Return the (X, Y) coordinate for the center point of the cell that contains the specified text.  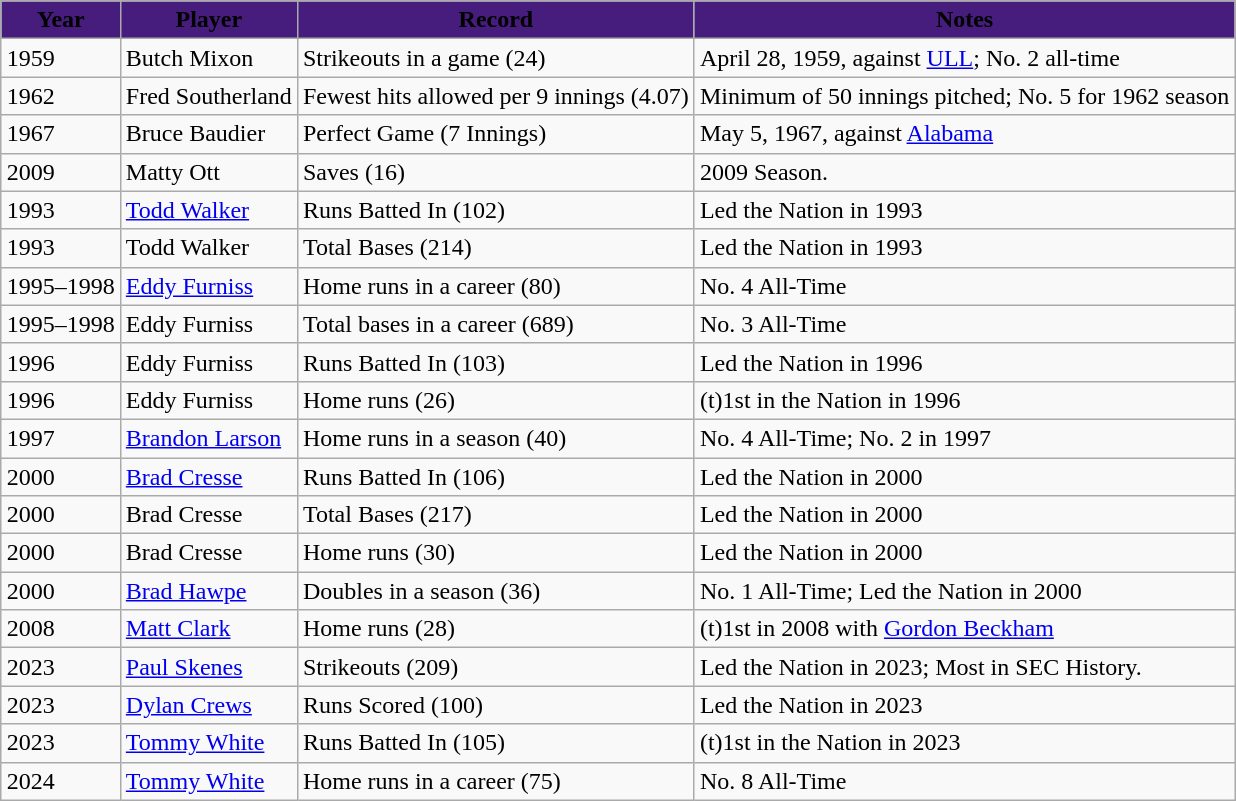
Dylan Crews (208, 705)
Home runs in a career (80) (496, 286)
Year (60, 20)
2009 (60, 172)
Runs Batted In (106) (496, 477)
May 5, 1967, against Alabama (964, 134)
Fred Southerland (208, 96)
Strikeouts (209) (496, 667)
Paul Skenes (208, 667)
Home runs in a season (40) (496, 438)
Strikeouts in a game (24) (496, 58)
Brandon Larson (208, 438)
2024 (60, 781)
Total Bases (214) (496, 248)
Record (496, 20)
No. 3 All-Time (964, 324)
(t)1st in the Nation in 1996 (964, 400)
Home runs in a career (75) (496, 781)
Fewest hits allowed per 9 innings (4.07) (496, 96)
Butch Mixon (208, 58)
Saves (16) (496, 172)
Led the Nation in 1996 (964, 362)
Runs Batted In (103) (496, 362)
Total bases in a career (689) (496, 324)
No. 8 All-Time (964, 781)
Home runs (30) (496, 553)
Total Bases (217) (496, 515)
Bruce Baudier (208, 134)
No. 4 All-Time; No. 2 in 1997 (964, 438)
Notes (964, 20)
(t)1st in 2008 with Gordon Beckham (964, 629)
Doubles in a season (36) (496, 591)
Minimum of 50 innings pitched; No. 5 for 1962 season (964, 96)
Matty Ott (208, 172)
1967 (60, 134)
Led the Nation in 2023 (964, 705)
No. 4 All-Time (964, 286)
Home runs (26) (496, 400)
April 28, 1959, against ULL; No. 2 all-time (964, 58)
Home runs (28) (496, 629)
Brad Hawpe (208, 591)
1962 (60, 96)
Player (208, 20)
No. 1 All-Time; Led the Nation in 2000 (964, 591)
2008 (60, 629)
Runs Batted In (102) (496, 210)
2009 Season. (964, 172)
Perfect Game (7 Innings) (496, 134)
1959 (60, 58)
Runs Scored (100) (496, 705)
1997 (60, 438)
(t)1st in the Nation in 2023 (964, 743)
Runs Batted In (105) (496, 743)
Led the Nation in 2023; Most in SEC History. (964, 667)
Matt Clark (208, 629)
